Find where the given text appears and provide that cell's center as (X, Y) coordinate. 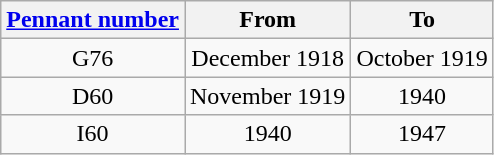
From (267, 20)
To (422, 20)
November 1919 (267, 96)
October 1919 (422, 58)
I60 (93, 134)
Pennant number (93, 20)
G76 (93, 58)
1947 (422, 134)
December 1918 (267, 58)
D60 (93, 96)
